Scan for the cell matching the given text and deliver its (x, y) coordinate at center. 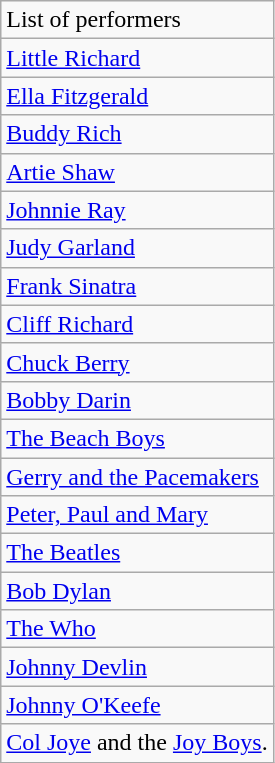
Bob Dylan (137, 591)
Bobby Darin (137, 400)
The Beach Boys (137, 438)
Col Joye and the Joy Boys. (137, 743)
Johnny O'Keefe (137, 705)
Cliff Richard (137, 324)
Buddy Rich (137, 134)
Gerry and the Pacemakers (137, 477)
Ella Fitzgerald (137, 96)
List of performers (137, 20)
Judy Garland (137, 248)
Frank Sinatra (137, 286)
Johnny Devlin (137, 667)
Artie Shaw (137, 172)
The Beatles (137, 553)
Chuck Berry (137, 362)
Peter, Paul and Mary (137, 515)
Little Richard (137, 58)
Johnnie Ray (137, 210)
The Who (137, 629)
